For the text-containing cell, return its midpoint in (X, Y) coordinate format. 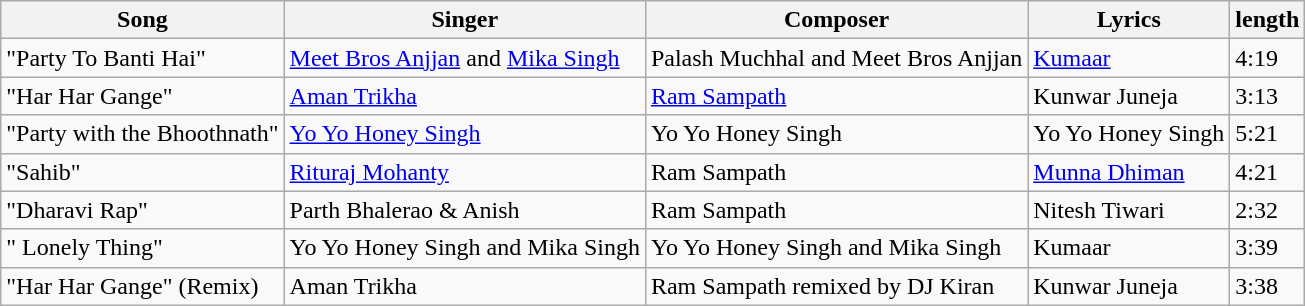
"Party To Banti Hai" (142, 58)
5:21 (1268, 134)
2:32 (1268, 210)
Palash Muchhal and Meet Bros Anjjan (836, 58)
3:38 (1268, 286)
"Party with the Bhoothnath" (142, 134)
Singer (464, 20)
"Sahib" (142, 172)
Rituraj Mohanty (464, 172)
Nitesh Tiwari (1129, 210)
Ram Sampath remixed by DJ Kiran (836, 286)
4:19 (1268, 58)
"Dharavi Rap" (142, 210)
"Har Har Gange" (Remix) (142, 286)
" Lonely Thing" (142, 248)
4:21 (1268, 172)
Meet Bros Anjjan and Mika Singh (464, 58)
"Har Har Gange" (142, 96)
length (1268, 20)
Parth Bhalerao & Anish (464, 210)
Lyrics (1129, 20)
Munna Dhiman (1129, 172)
Song (142, 20)
3:39 (1268, 248)
3:13 (1268, 96)
Composer (836, 20)
